From the cell containing the given text, extract its center point as [x, y] coordinate. 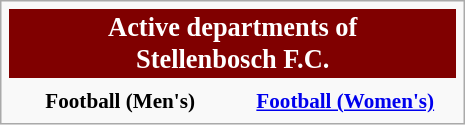
Football (Men's) [120, 101]
Active departments ofStellenbosch F.C. [232, 44]
Football (Women's) [345, 101]
